Extract the (X, Y) coordinate from the center of the cell holding the provided text.  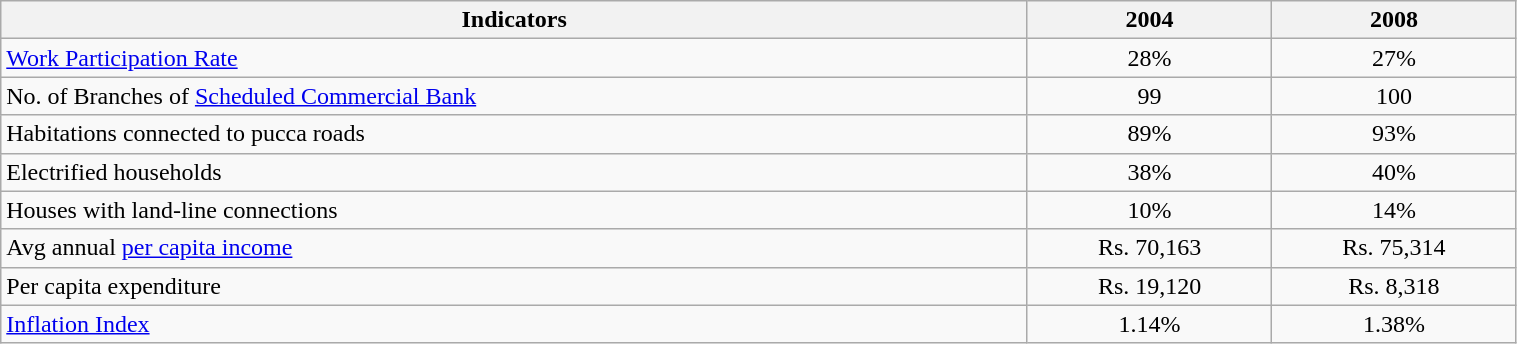
1.14% (1149, 324)
Per capita expenditure (514, 286)
Houses with land-line connections (514, 210)
38% (1149, 172)
1.38% (1394, 324)
Rs. 8,318 (1394, 286)
99 (1149, 96)
40% (1394, 172)
2008 (1394, 20)
27% (1394, 58)
No. of Branches of Scheduled Commercial Bank (514, 96)
89% (1149, 134)
Indicators (514, 20)
Work Participation Rate (514, 58)
2004 (1149, 20)
93% (1394, 134)
Rs. 75,314 (1394, 248)
Habitations connected to pucca roads (514, 134)
Avg annual per capita income (514, 248)
28% (1149, 58)
100 (1394, 96)
Rs. 19,120 (1149, 286)
14% (1394, 210)
Electrified households (514, 172)
Inflation Index (514, 324)
10% (1149, 210)
Rs. 70,163 (1149, 248)
